Scan for the cell matching the given text and deliver its (x, y) coordinate at center. 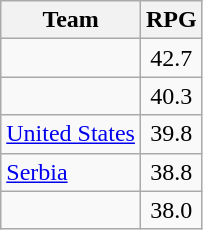
RPG (171, 20)
38.8 (171, 172)
Serbia (71, 172)
39.8 (171, 134)
42.7 (171, 58)
United States (71, 134)
Team (71, 20)
38.0 (171, 210)
40.3 (171, 96)
